For the text-containing cell, return its midpoint in [X, Y] coordinate format. 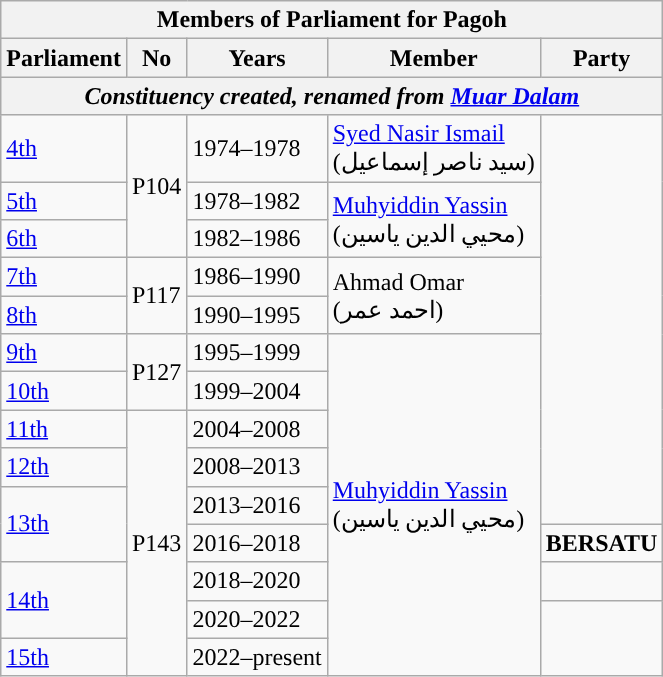
2013–2016 [257, 505]
BERSATU [602, 543]
1986–1990 [257, 277]
1978–1982 [257, 201]
No [156, 58]
7th [64, 277]
4th [64, 148]
10th [64, 391]
5th [64, 201]
Members of Parliament for Pagoh [332, 20]
Parliament [64, 58]
2022–present [257, 657]
13th [64, 524]
8th [64, 315]
1999–2004 [257, 391]
2018–2020 [257, 581]
6th [64, 239]
9th [64, 353]
Years [257, 58]
1995–1999 [257, 353]
P143 [156, 543]
P127 [156, 372]
1982–1986 [257, 239]
Constituency created, renamed from Muar Dalam [332, 96]
12th [64, 467]
15th [64, 657]
11th [64, 429]
P104 [156, 186]
2008–2013 [257, 467]
2004–2008 [257, 429]
2016–2018 [257, 543]
Ahmad Omar (احمد عمر) [434, 296]
Member [434, 58]
P117 [156, 296]
1974–1978 [257, 148]
1990–1995 [257, 315]
14th [64, 600]
2020–2022 [257, 619]
Syed Nasir Ismail (سيد ناصر إسماعيل‎) [434, 148]
Party [602, 58]
